Capture the cell that displays the provided text and extract its [x, y] central coordinate. 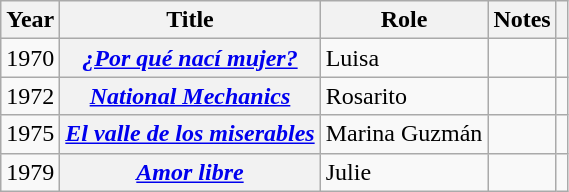
Title [190, 20]
National Mechanics [190, 96]
1972 [30, 96]
1970 [30, 58]
Luisa [404, 58]
Julie [404, 172]
Year [30, 20]
1979 [30, 172]
Notes [522, 20]
1975 [30, 134]
Role [404, 20]
Marina Guzmán [404, 134]
¿Por qué nací mujer? [190, 58]
Amor libre [190, 172]
Rosarito [404, 96]
El valle de los miserables [190, 134]
